Return (X, Y) of the center of cell containing provided text 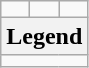
Legend (44, 36)
